Provide the [x, y] coordinate of the cell's center where the given text is located.  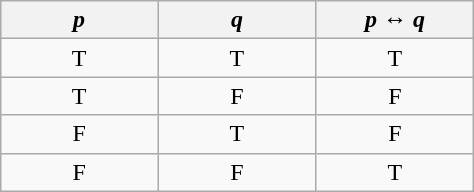
p [79, 20]
p ↔ q [395, 20]
q [237, 20]
